Scan for the cell matching the given text and deliver its [x, y] coordinate at center. 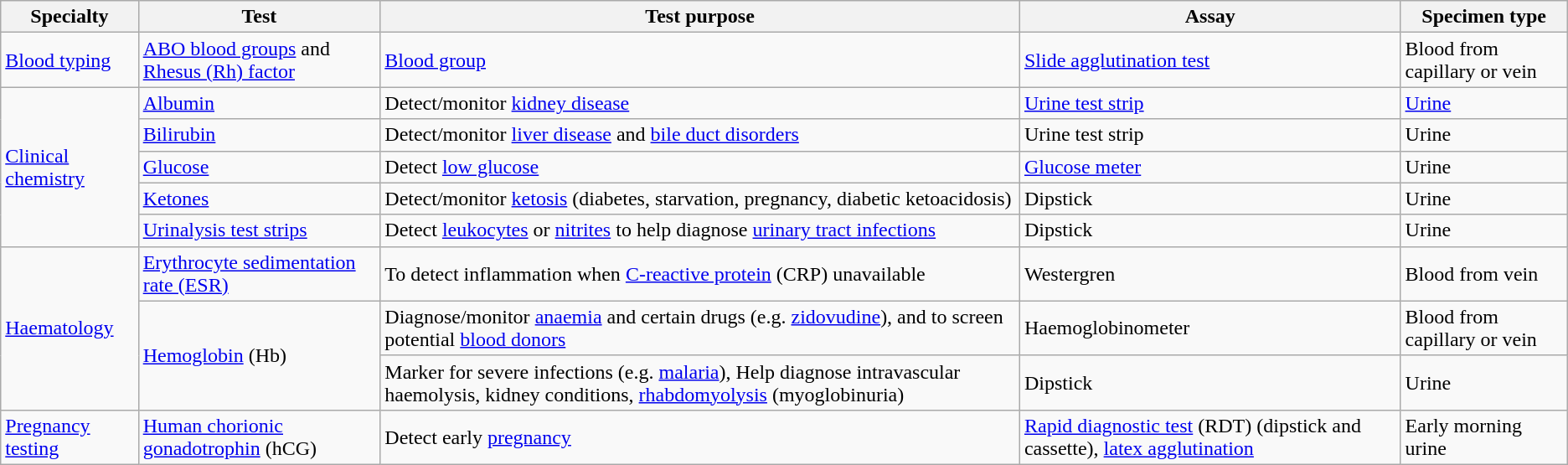
Detect low glucose [700, 167]
Pregnancy testing [70, 437]
Glucose meter [1210, 167]
Detect leukocytes or nitrites to help diagnose urinary tract infections [700, 230]
Detect/monitor liver disease and bile duct disorders [700, 135]
Urinalysis test strips [260, 230]
Westergren [1210, 273]
Bilirubin [260, 135]
Haematology [70, 328]
Haemoglobinometer [1210, 328]
Specimen type [1484, 17]
Human chorionic gonadotrophin (hCG) [260, 437]
Ketones [260, 199]
Albumin [260, 103]
Detect/monitor ketosis (diabetes, starvation, pregnancy, diabetic ketoacidosis) [700, 199]
Early morning urine [1484, 437]
Marker for severe infections (e.g. malaria), Help diagnose intravascular haemolysis, kidney conditions, rhabdomyolysis (myoglobinuria) [700, 382]
Clinical chemistry [70, 167]
Blood group [700, 60]
ABO blood groups and Rhesus (Rh) factor [260, 60]
To detect inflammation when C-reactive protein (CRP) unavailable [700, 273]
Glucose [260, 167]
Test [260, 17]
Blood from vein [1484, 273]
Detect early pregnancy [700, 437]
Rapid diagnostic test (RDT) (dipstick and cassette), latex agglutination [1210, 437]
Detect/monitor kidney disease [700, 103]
Diagnose/monitor anaemia and certain drugs (e.g. zidovudine), and to screen potential blood donors [700, 328]
Specialty [70, 17]
Erythrocyte sedimentation rate (ESR) [260, 273]
Assay [1210, 17]
Blood typing [70, 60]
Hemoglobin (Hb) [260, 355]
Test purpose [700, 17]
Slide agglutination test [1210, 60]
